Search for the cell housing the specified text and yield its [x, y] center coordinate. 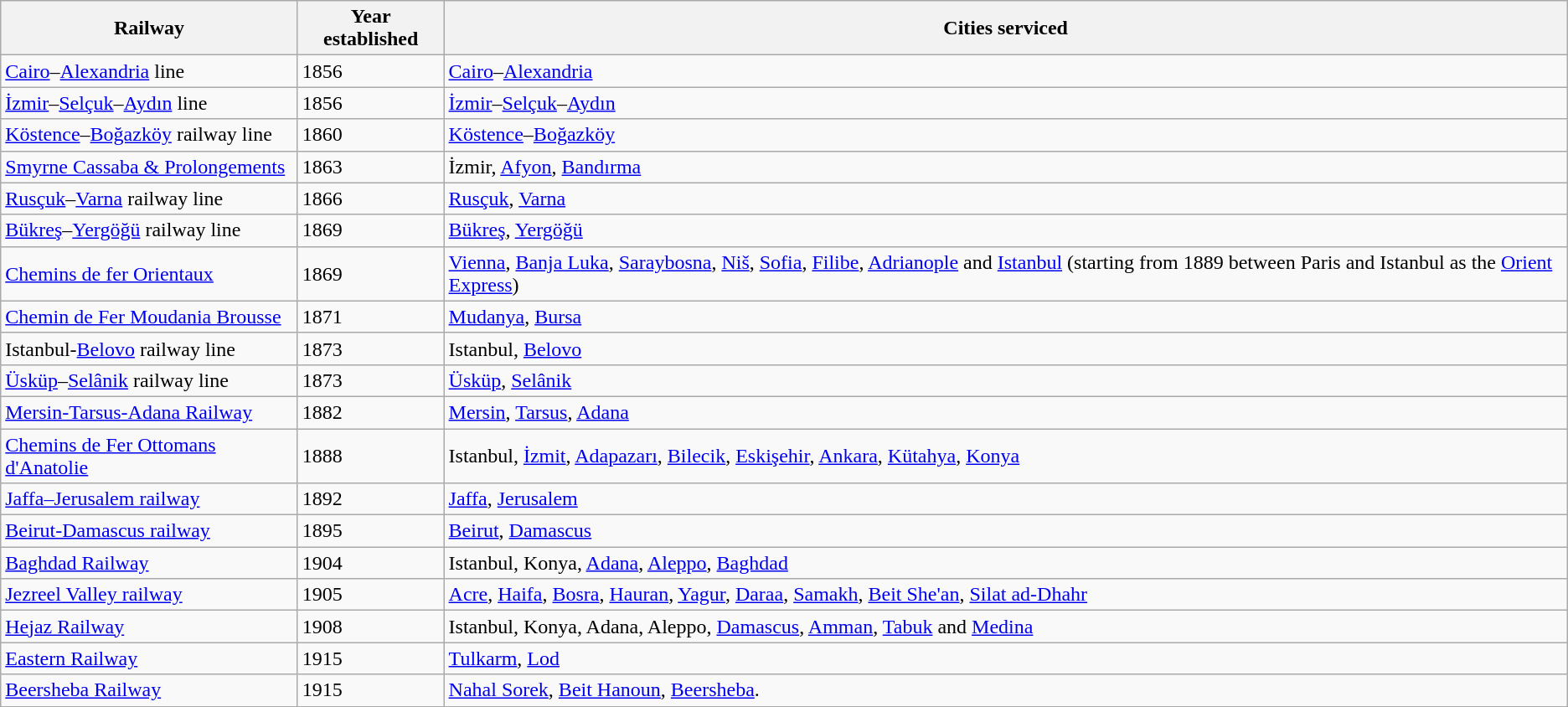
Istanbul, Belovo [1005, 348]
Year established [370, 28]
Vienna, Banja Luka, Saraybosna, Niš, Sofia, Filibe, Adrianople and Istanbul (starting from 1889 between Paris and Istanbul as the Orient Express) [1005, 273]
Acre, Haifa, Bosra, Hauran, Yagur, Daraa, Samakh, Beit She'an, Silat ad-Dhahr [1005, 595]
Istanbul, Konya, Adana, Aleppo, Damascus, Amman, Tabuk and Medina [1005, 627]
Baghdad Railway [149, 563]
1905 [370, 595]
Mudanya, Bursa [1005, 317]
İzmir, Afyon, Bandırma [1005, 167]
1904 [370, 563]
Istanbul-Belovo railway line [149, 348]
1895 [370, 531]
1908 [370, 627]
Tulkarm, Lod [1005, 658]
1888 [370, 456]
1871 [370, 317]
İzmir–Selçuk–Aydın [1005, 103]
1866 [370, 199]
Rusçuk–Varna railway line [149, 199]
Jezreel Valley railway [149, 595]
Istanbul, İzmit, Adapazarı, Bilecik, Eskişehir, Ankara, Kütahya, Konya [1005, 456]
1882 [370, 412]
Üsküp, Selânik [1005, 380]
Rusçuk, Varna [1005, 199]
Chemins de Fer Ottomans d'Anatolie [149, 456]
Chemin de Fer Moudania Brousse [149, 317]
Istanbul, Konya, Adana, Aleppo, Baghdad [1005, 563]
Beirut, Damascus [1005, 531]
Mersin-Tarsus-Adana Railway [149, 412]
Köstence–Boğazköy [1005, 135]
Bükreş, Yergöğü [1005, 230]
1860 [370, 135]
Üsküp–Selânik railway line [149, 380]
1892 [370, 499]
Bükreş–Yergöğü railway line [149, 230]
Köstence–Boğazköy railway line [149, 135]
Mersin, Tarsus, Adana [1005, 412]
Cairo–Alexandria [1005, 71]
Cairo–Alexandria line [149, 71]
Beersheba Railway [149, 690]
Beirut-Damascus railway [149, 531]
Jaffa–Jerusalem railway [149, 499]
Chemins de fer Orientaux [149, 273]
İzmir–Selçuk–Aydın line [149, 103]
Eastern Railway [149, 658]
1863 [370, 167]
Cities serviced [1005, 28]
Smyrne Cassaba & Prolongements [149, 167]
Railway [149, 28]
Jaffa, Jerusalem [1005, 499]
Nahal Sorek, Beit Hanoun, Beersheba. [1005, 690]
Hejaz Railway [149, 627]
